Scan for the cell matching the given text and deliver its [x, y] coordinate at center. 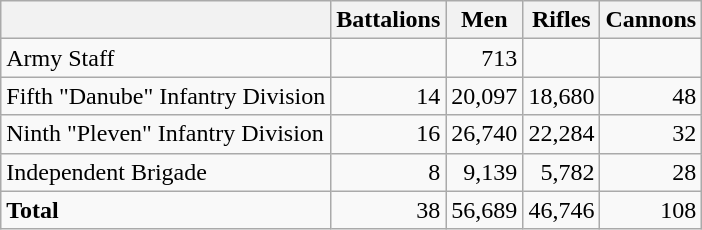
46,746 [562, 210]
8 [388, 172]
Rifles [562, 20]
Battalions [388, 20]
26,740 [484, 134]
9,139 [484, 172]
22,284 [562, 134]
16 [388, 134]
28 [651, 172]
38 [388, 210]
108 [651, 210]
18,680 [562, 96]
Ninth "Pleven" Infantry Division [166, 134]
48 [651, 96]
Fifth "Danube" Infantry Division [166, 96]
32 [651, 134]
Total [166, 210]
56,689 [484, 210]
Men [484, 20]
Army Staff [166, 58]
14 [388, 96]
20,097 [484, 96]
5,782 [562, 172]
Cannons [651, 20]
713 [484, 58]
Independеnt Brigade [166, 172]
